Provide the [x, y] coordinate of the cell's center where the given text is located.  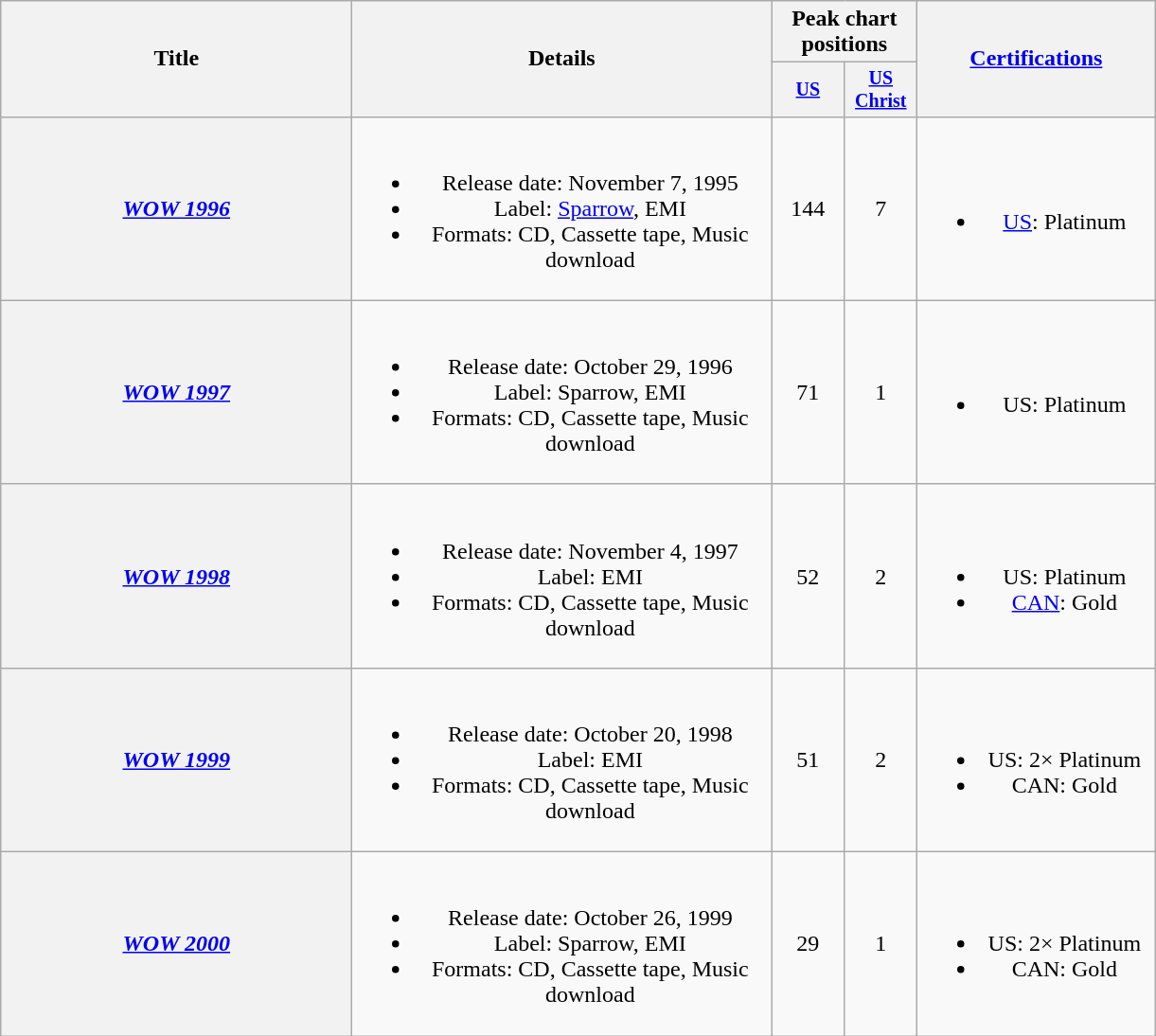
Certifications [1036, 59]
Title [176, 59]
WOW 2000 [176, 944]
Release date: October 20, 1998Label: EMIFormats: CD, Cassette tape, Music download [562, 759]
Release date: October 26, 1999Label: Sparrow, EMIFormats: CD, Cassette tape, Music download [562, 944]
US Christ [880, 89]
51 [809, 759]
US [809, 89]
Release date: November 7, 1995Label: Sparrow, EMIFormats: CD, Cassette tape, Music download [562, 208]
29 [809, 944]
WOW 1997 [176, 392]
US: PlatinumCAN: Gold [1036, 576]
WOW 1998 [176, 576]
71 [809, 392]
Details [562, 59]
7 [880, 208]
Peak chart positions [845, 32]
52 [809, 576]
WOW 1999 [176, 759]
144 [809, 208]
Release date: October 29, 1996Label: Sparrow, EMIFormats: CD, Cassette tape, Music download [562, 392]
Release date: November 4, 1997Label: EMIFormats: CD, Cassette tape, Music download [562, 576]
WOW 1996 [176, 208]
